Determine the [X, Y] coordinate at the center of the cell enclosing the given text.  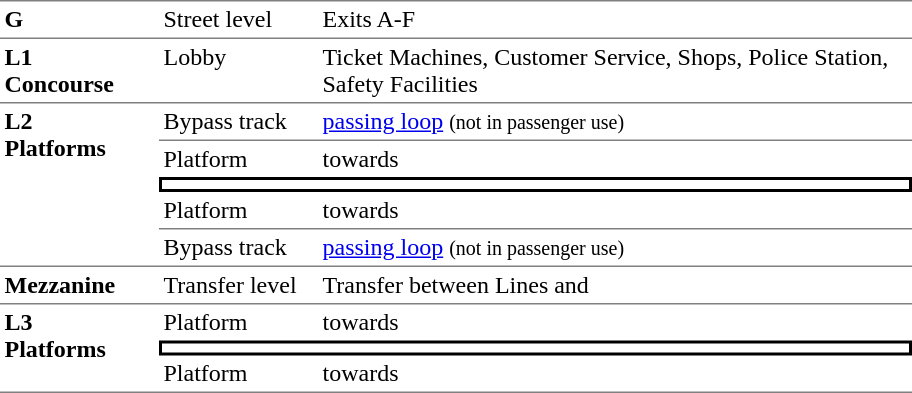
Lobby [238, 71]
L1Concourse [80, 71]
Ticket Machines, Customer Service, Shops, Police Station, Safety Facilities [615, 71]
G [80, 19]
Transfer between Lines and [615, 286]
Street level [238, 19]
Mezzanine [80, 286]
Exits A-F [615, 19]
L2Platforms [80, 186]
Transfer level [238, 286]
L3Platforms [80, 348]
